Return [X, Y] of the center of cell containing provided text 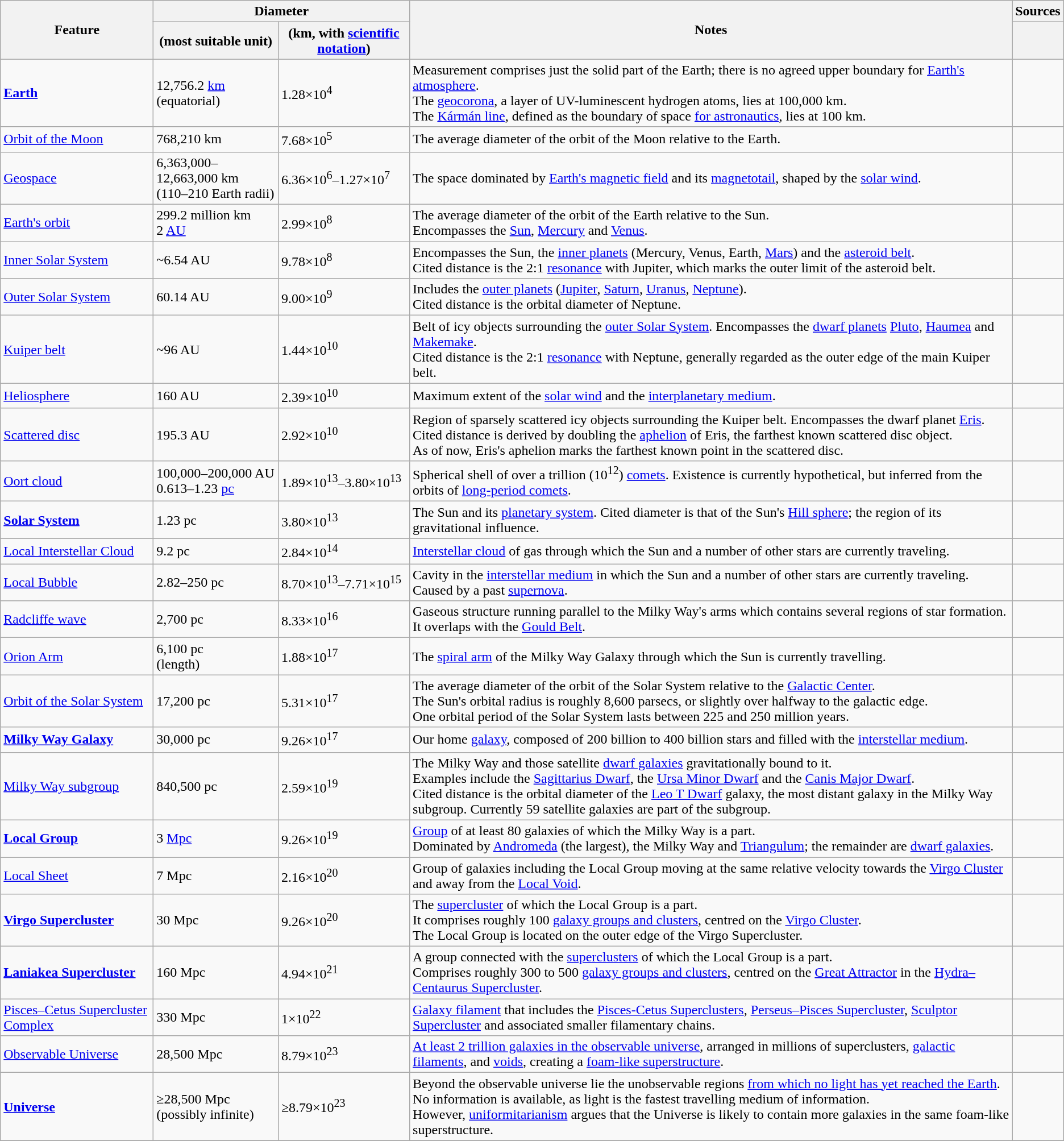
Cavity in the interstellar medium in which the Sun and a number of other stars are currently traveling. Caused by a past supernova. [711, 582]
Heliosphere [77, 396]
The Sun and its planetary system. Cited diameter is that of the Sun's Hill sphere; the region of its gravitational influence. [711, 520]
28,500 Mpc [216, 1054]
Local Interstellar Cloud [77, 551]
Diameter [282, 11]
9.78×108 [343, 260]
Includes the outer planets (Jupiter, Saturn, Uranus, Neptune).Cited distance is the orbital diameter of Neptune. [711, 297]
Oort cloud [77, 481]
7.68×105 [343, 140]
6,363,000–12,663,000 km(110–210 Earth radii) [216, 178]
Inner Solar System [77, 260]
1.44×1010 [343, 349]
Laniakea Supercluster [77, 973]
Kuiper belt [77, 349]
4.94×1021 [343, 973]
~96 AU [216, 349]
Local Group [77, 838]
9.26×1017 [343, 740]
2.92×1010 [343, 434]
8.70×1013–7.71×1015 [343, 582]
1.89×1013–3.80×1013 [343, 481]
Orbit of the Moon [77, 140]
Outer Solar System [77, 297]
Virgo Supercluster [77, 920]
6,100 pc(length) [216, 656]
Geospace [77, 178]
30 Mpc [216, 920]
3.80×1013 [343, 520]
Observable Universe [77, 1054]
30,000 pc [216, 740]
(km, with scientific notation) [343, 41]
Our home galaxy, composed of 200 billion to 400 billion stars and filled with the interstellar medium. [711, 740]
Feature [77, 30]
(most suitable unit) [216, 41]
2.82–250 pc [216, 582]
9.26×1019 [343, 838]
~6.54 AU [216, 260]
160 AU [216, 396]
1.28×104 [343, 93]
2.99×108 [343, 223]
330 Mpc [216, 1018]
Local Sheet [77, 876]
768,210 km [216, 140]
Local Bubble [77, 582]
17,200 pc [216, 701]
2,700 pc [216, 620]
Interstellar cloud of gas through which the Sun and a number of other stars are currently traveling. [711, 551]
Maximum extent of the solar wind and the interplanetary medium. [711, 396]
Milky Way subgroup [77, 786]
100,000–200,000 AU 0.613–1.23 pc [216, 481]
160 Mpc [216, 973]
1.23 pc [216, 520]
Pisces–Cetus Supercluster Complex [77, 1018]
Scattered disc [77, 434]
Notes [711, 30]
6.36×106–1.27×107 [343, 178]
3 Mpc [216, 838]
Orion Arm [77, 656]
≥28,500 Mpc(possibly infinite) [216, 1106]
Spherical shell of over a trillion (1012) comets. Existence is currently hypothetical, but inferred from the orbits of long-period comets. [711, 481]
The average diameter of the orbit of the Earth relative to the Sun. Encompasses the Sun, Mercury and Venus. [711, 223]
Earth's orbit [77, 223]
Gaseous structure running parallel to the Milky Way's arms which contains several regions of star formation. It overlaps with the Gould Belt. [711, 620]
Sources [1038, 11]
60.14 AU [216, 297]
≥8.79×1023 [343, 1106]
Orbit of the Solar System [77, 701]
5.31×1017 [343, 701]
8.33×1016 [343, 620]
Group of galaxies including the Local Group moving at the same relative velocity towards the Virgo Cluster and away from the Local Void. [711, 876]
2.16×1020 [343, 876]
8.79×1023 [343, 1054]
840,500 pc [216, 786]
1.88×1017 [343, 656]
2.39×1010 [343, 396]
9.2 pc [216, 551]
2.59×1019 [343, 786]
9.26×1020 [343, 920]
2.84×1014 [343, 551]
9.00×109 [343, 297]
The spiral arm of the Milky Way Galaxy through which the Sun is currently travelling. [711, 656]
Universe [77, 1106]
299.2 million km 2 AU [216, 223]
Milky Way Galaxy [77, 740]
12,756.2 km (equatorial) [216, 93]
The average diameter of the orbit of the Moon relative to the Earth. [711, 140]
Solar System [77, 520]
1×1022 [343, 1018]
195.3 AU [216, 434]
The space dominated by Earth's magnetic field and its magnetotail, shaped by the solar wind. [711, 178]
Radcliffe wave [77, 620]
Earth [77, 93]
7 Mpc [216, 876]
